From the cell containing the given text, extract its center point as (x, y) coordinate. 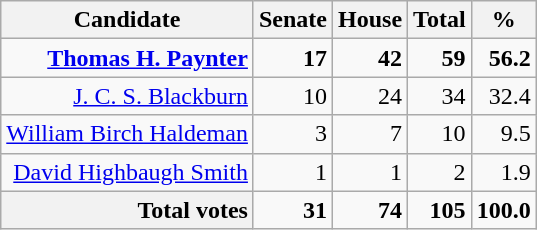
31 (292, 210)
William Birch Haldeman (128, 134)
House (370, 20)
1.9 (504, 172)
59 (440, 58)
Senate (292, 20)
2 (440, 172)
56.2 (504, 58)
Thomas H. Paynter (128, 58)
32.4 (504, 96)
3 (292, 134)
Total votes (128, 210)
J. C. S. Blackburn (128, 96)
105 (440, 210)
34 (440, 96)
7 (370, 134)
17 (292, 58)
24 (370, 96)
Candidate (128, 20)
74 (370, 210)
% (504, 20)
9.5 (504, 134)
100.0 (504, 210)
David Highbaugh Smith (128, 172)
42 (370, 58)
Total (440, 20)
